From the cell containing the given text, extract its center point as (x, y) coordinate. 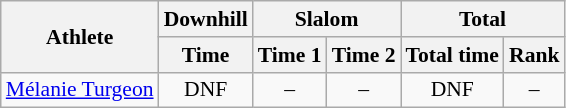
Time 1 (290, 55)
Athlete (80, 36)
Mélanie Turgeon (80, 90)
Time 2 (364, 55)
Total (482, 19)
Time (206, 55)
Total time (452, 55)
Slalom (327, 19)
Downhill (206, 19)
Rank (534, 55)
